Return the (x, y) coordinate for the center point of the cell that contains the specified text.  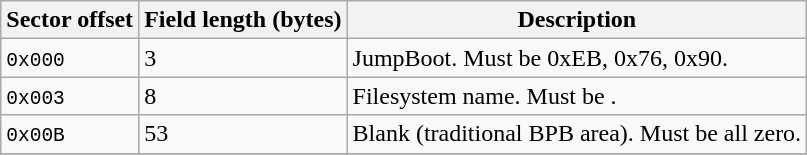
Filesystem name. Must be . (577, 96)
3 (243, 58)
Sector offset (70, 20)
JumpBoot. Must be 0xEB, 0x76, 0x90. (577, 58)
53 (243, 134)
0x00B (70, 134)
Field length (bytes) (243, 20)
Description (577, 20)
0x000 (70, 58)
0x003 (70, 96)
Blank (traditional BPB area). Must be all zero. (577, 134)
8 (243, 96)
